From the cell containing the given text, extract its center point as (X, Y) coordinate. 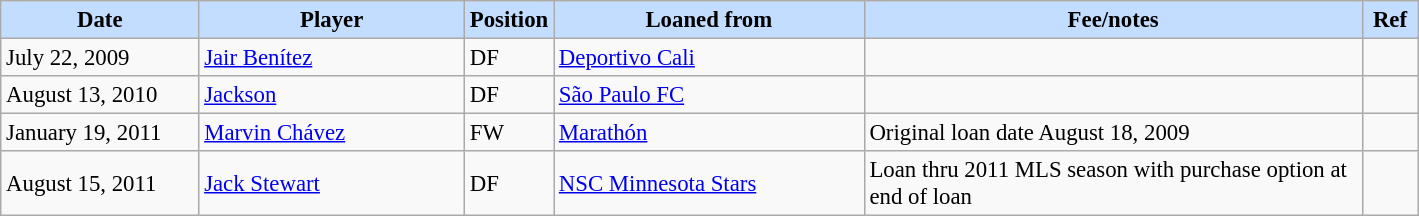
Loaned from (710, 20)
August 13, 2010 (100, 95)
Loan thru 2011 MLS season with purchase option at end of loan (1113, 184)
Date (100, 20)
Fee/notes (1113, 20)
Player (332, 20)
Deportivo Cali (710, 58)
Jackson (332, 95)
NSC Minnesota Stars (710, 184)
Jair Benítez (332, 58)
January 19, 2011 (100, 133)
São Paulo FC (710, 95)
Jack Stewart (332, 184)
FW (508, 133)
Position (508, 20)
Ref (1390, 20)
Marathón (710, 133)
Marvin Chávez (332, 133)
July 22, 2009 (100, 58)
Original loan date August 18, 2009 (1113, 133)
August 15, 2011 (100, 184)
